Detect which cell encompasses the target text, then output its (x, y) center coordinate. 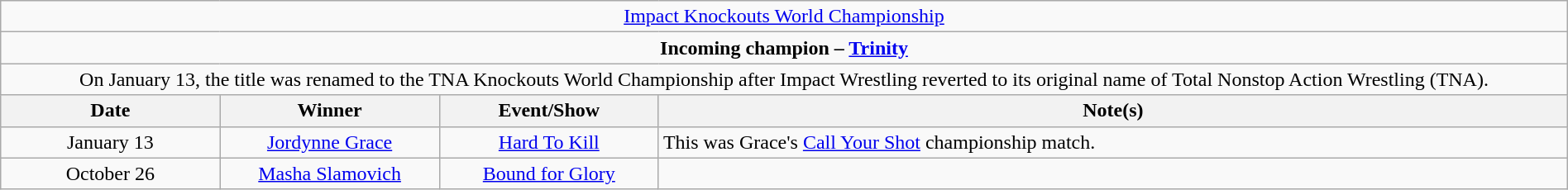
This was Grace's Call Your Shot championship match. (1113, 142)
Impact Knockouts World Championship (784, 17)
Note(s) (1113, 111)
January 13 (111, 142)
Bound for Glory (549, 173)
Event/Show (549, 111)
Masha Slamovich (329, 173)
October 26 (111, 173)
Incoming champion – Trinity (784, 48)
Jordynne Grace (329, 142)
Date (111, 111)
Hard To Kill (549, 142)
Winner (329, 111)
